Pinpoint the cell where the given text exists, returning its (x, y) midpoint coordinate. 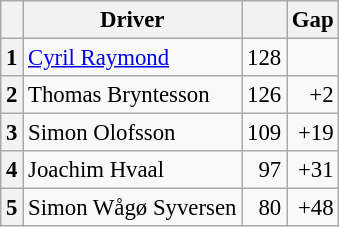
80 (264, 208)
Cyril Raymond (132, 58)
109 (264, 133)
Driver (132, 20)
1 (12, 58)
128 (264, 58)
2 (12, 95)
+48 (312, 208)
3 (12, 133)
97 (264, 170)
Joachim Hvaal (132, 170)
Gap (312, 20)
+31 (312, 170)
126 (264, 95)
5 (12, 208)
+19 (312, 133)
+2 (312, 95)
Simon Olofsson (132, 133)
4 (12, 170)
Thomas Bryntesson (132, 95)
Simon Wågø Syversen (132, 208)
